From the cell containing the given text, extract its center point as (x, y) coordinate. 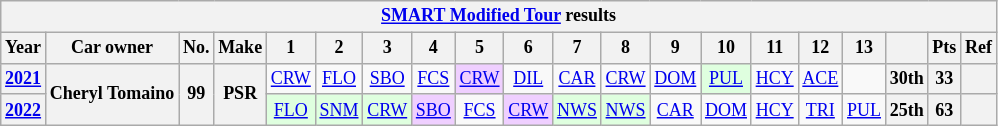
Cheryl Tomaino (112, 94)
PSR (240, 94)
4 (434, 48)
Pts (944, 48)
8 (626, 48)
99 (196, 94)
Ref (979, 48)
5 (480, 48)
10 (726, 48)
DIL (528, 78)
3 (388, 48)
12 (820, 48)
2021 (24, 78)
13 (864, 48)
2022 (24, 110)
33 (944, 78)
2 (339, 48)
ACE (820, 78)
7 (578, 48)
63 (944, 110)
Make (240, 48)
SMART Modified Tour results (499, 16)
Year (24, 48)
30th (906, 78)
25th (906, 110)
Car owner (112, 48)
6 (528, 48)
TRI (820, 110)
11 (774, 48)
SNM (339, 110)
No. (196, 48)
1 (290, 48)
9 (676, 48)
